From the cell containing the given text, extract its center point as [x, y] coordinate. 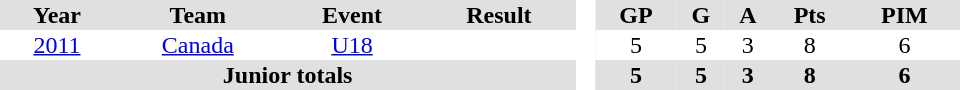
Team [198, 15]
Event [352, 15]
Junior totals [288, 75]
2011 [57, 45]
Canada [198, 45]
GP [636, 15]
PIM [904, 15]
G [701, 15]
Result [498, 15]
Pts [810, 15]
A [748, 15]
U18 [352, 45]
Year [57, 15]
